Pinpoint the cell where the given text exists, returning its [X, Y] midpoint coordinate. 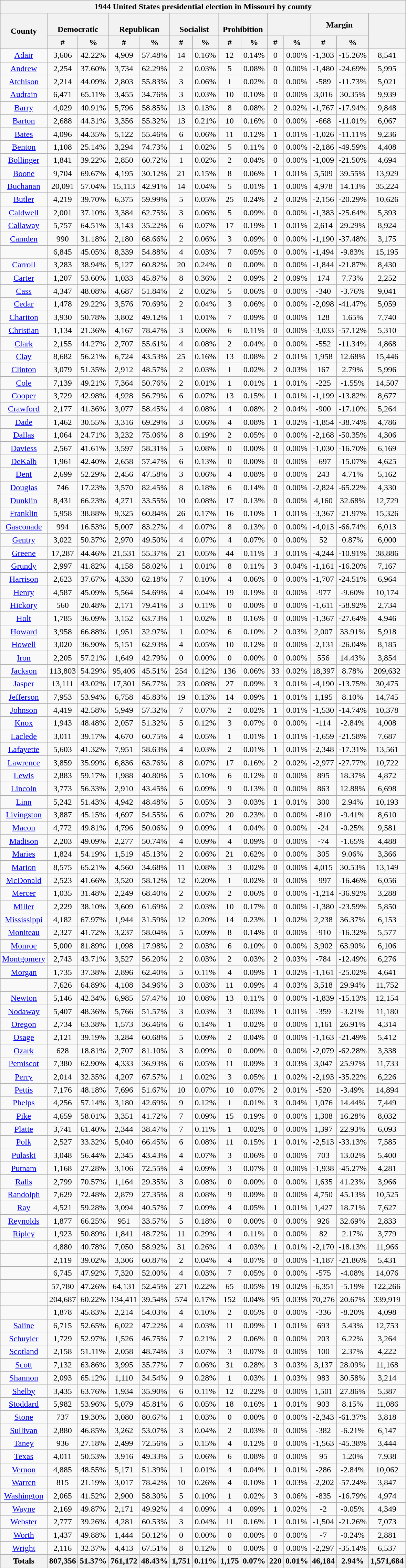
-340 [323, 291]
Gentry [24, 540]
13.02% [353, 1155]
46.85% [93, 1430]
37.60% [93, 68]
-25.64% [353, 213]
12.88% [353, 788]
936 [63, 1443]
4,488 [387, 841]
29.35% [154, 1181]
Grundy [24, 566]
2,229 [63, 906]
66.25% [93, 1221]
70.69% [154, 304]
1,501 [323, 1391]
50.78% [93, 317]
-15.07% [353, 461]
7.73% [353, 278]
-1,030 [323, 448]
2,177 [63, 409]
7,626 [63, 985]
34.96% [154, 985]
44.35% [93, 134]
5,310 [387, 330]
-11.73% [353, 82]
47.58% [154, 474]
4,772 [63, 828]
Callaway [24, 226]
47.26% [93, 1286]
4,098 [387, 1312]
-15.13% [353, 998]
38.10% [93, 906]
3,966 [387, 1181]
48.43% [154, 1561]
-17.10% [353, 409]
Cole [24, 383]
-4,013 [323, 527]
14.43% [353, 658]
39.17% [93, 736]
61.69% [154, 906]
863 [323, 788]
57.48% [154, 55]
271 [181, 1286]
27 [229, 684]
15,113 [124, 186]
-1,563 [323, 1443]
-9.41% [353, 815]
3,741 [63, 1129]
Sullivan [24, 1430]
79.41% [154, 605]
1,824 [63, 854]
-6,351 [323, 1286]
10,193 [387, 802]
64.51% [93, 226]
Texas [24, 1457]
3,773 [63, 788]
3,570 [124, 487]
6,022 [124, 1325]
-11.34% [353, 343]
204,687 [63, 1299]
33.91% [353, 632]
128 [323, 317]
2,121 [63, 1038]
44.46% [93, 553]
6,745 [63, 1273]
-11.11% [353, 134]
36.90% [93, 645]
1,649 [124, 658]
4,256 [63, 1103]
-900 [323, 409]
58.31% [154, 448]
2,688 [63, 121]
3,080 [124, 1417]
51.35% [93, 369]
-14.74% [353, 710]
-21.86% [353, 1260]
Dunklin [24, 501]
1.65% [353, 317]
Platte [24, 1129]
3,094 [124, 1207]
10,722 [387, 762]
2,523 [63, 880]
33 [275, 671]
23 [181, 684]
48.55% [93, 1470]
Margin [339, 25]
35,224 [387, 186]
-589 [323, 82]
4,207 [124, 1077]
-977 [323, 592]
2,910 [124, 788]
-697 [323, 461]
10,378 [387, 710]
1,878 [63, 1312]
-36.92% [353, 893]
2.37% [353, 1352]
-1,163 [323, 1038]
1,988 [124, 775]
41.36% [93, 409]
4,333 [124, 1064]
0.87% [353, 540]
11,733 [387, 1064]
2,970 [124, 540]
-9.60% [353, 592]
17,301 [124, 684]
152 [229, 1299]
4,560 [124, 867]
-2,977 [323, 762]
Morgan [24, 972]
5,796 [124, 108]
-1,480 [323, 68]
51.67% [154, 1090]
Laclede [24, 736]
43.53% [154, 356]
2,896 [124, 972]
2,058 [124, 1352]
-57.24% [353, 1483]
40.91% [93, 108]
983 [323, 1378]
2,158 [63, 1352]
-2,186 [323, 147]
1,033 [124, 278]
-21.49% [353, 1038]
42.98% [93, 396]
-50.35% [353, 435]
8,431 [63, 501]
4,096 [63, 134]
2,743 [63, 959]
6,067 [387, 121]
60.84% [154, 514]
Mississippi [24, 920]
62.29% [154, 68]
65.11% [93, 95]
3,152 [124, 619]
-4.08% [353, 1273]
3,859 [63, 762]
3,262 [124, 1430]
20.48% [93, 605]
Cooper [24, 396]
13,111 [63, 684]
5,564 [124, 592]
62.93% [154, 645]
81.10% [154, 1051]
4,521 [63, 1207]
4,158 [124, 566]
1,168 [63, 1168]
47.92% [93, 1273]
574 [181, 1299]
1,076 [323, 1103]
1,729 [63, 1339]
-37.48% [353, 239]
Scott [24, 1365]
1,108 [63, 147]
20,091 [63, 186]
4,349 [387, 1509]
2,254 [63, 68]
50.06% [154, 828]
3,143 [124, 226]
3,306 [124, 1260]
Saline [24, 1325]
25.14% [93, 147]
Newton [24, 998]
Dent [24, 474]
Washington [24, 1496]
Henry [24, 592]
61.40% [93, 1129]
18,397 [323, 671]
Randolph [24, 1194]
2,833 [387, 1221]
9,325 [124, 514]
32.68% [353, 501]
10,626 [387, 200]
3,180 [124, 1103]
-2,098 [323, 304]
-24.51% [353, 579]
990 [63, 239]
30.12% [154, 173]
68.66% [154, 239]
-359 [323, 1011]
4,222 [387, 1352]
-668 [323, 121]
2.79% [353, 369]
122,266 [387, 1286]
Adair [24, 55]
628 [63, 1051]
-1,494 [323, 252]
52.00% [154, 1273]
14,894 [387, 1090]
6,836 [124, 762]
1,573 [124, 1024]
2,180 [124, 239]
3,455 [124, 95]
35.77% [154, 1365]
27.86% [353, 1391]
67.97% [93, 920]
703 [323, 1155]
2,567 [63, 448]
Bollinger [24, 160]
39.55% [353, 173]
10,174 [387, 592]
62.75% [154, 213]
36.09% [93, 619]
Stone [24, 1417]
Dade [24, 422]
51.32% [154, 723]
64.89% [93, 985]
-2,513 [323, 1142]
10,062 [387, 1470]
-1,190 [323, 239]
9,848 [387, 108]
9,581 [387, 828]
-0.25% [353, 828]
70.57% [93, 1181]
39.19% [93, 1038]
-24 [323, 828]
3,079 [63, 369]
3,237 [124, 933]
Prohibition [243, 25]
35.90% [154, 1391]
3,779 [387, 1234]
4,108 [124, 985]
50.37% [93, 540]
3,356 [124, 121]
-41.47% [353, 304]
32.37% [93, 1548]
-1,380 [323, 906]
54.69% [154, 592]
12,729 [387, 501]
15,195 [387, 252]
Madison [24, 841]
72.56% [154, 1443]
Greene [24, 553]
Marion [24, 867]
-45.38% [353, 1443]
Wayne [24, 1509]
3,958 [63, 632]
55.37% [154, 553]
15,326 [387, 514]
34.54% [154, 1378]
-997 [323, 880]
4,160 [323, 501]
Barton [24, 121]
18.71% [353, 1207]
1,923 [63, 1234]
32.35% [93, 1077]
3,017 [124, 1483]
-1.65% [353, 841]
8,575 [63, 867]
2,614 [323, 226]
32.97% [154, 632]
7,132 [63, 1365]
6,147 [387, 1430]
1,110 [124, 1378]
55.83% [154, 82]
Perry [24, 1077]
20.67% [353, 1299]
Jackson [24, 671]
18.37% [353, 775]
-910 [323, 933]
30.53% [353, 867]
7,073 [387, 1522]
4,796 [124, 828]
66.23% [93, 501]
4,408 [387, 147]
51.43% [93, 802]
-13.82% [353, 396]
1,571,684 [387, 1561]
Audrain [24, 95]
3,818 [387, 1417]
1,098 [124, 946]
5,242 [63, 802]
50.76% [154, 383]
134,411 [124, 1299]
26 [181, 514]
3,729 [63, 396]
1,437 [63, 1535]
6,056 [387, 880]
Ozark [24, 1051]
Cass [24, 291]
52 [323, 540]
4,011 [63, 1457]
-225 [323, 383]
-10.91% [353, 553]
-2,168 [323, 435]
5,757 [63, 226]
43.45% [154, 788]
45.81% [154, 1404]
5,509 [323, 173]
1,164 [124, 1181]
37.10% [93, 213]
Shelby [24, 1391]
15 [229, 1116]
1,035 [63, 893]
-9.83% [353, 252]
49.09% [93, 841]
38.88% [93, 514]
1,735 [63, 972]
-5.19% [353, 1286]
0.36% [205, 278]
58.63% [154, 749]
1,397 [323, 1129]
27.28% [93, 1168]
45.87% [154, 278]
6,715 [63, 1325]
Totals [24, 1561]
8,924 [387, 226]
951 [124, 1221]
-835 [323, 1496]
55.32% [154, 121]
Vernon [24, 1470]
2,623 [63, 579]
3,264 [387, 1339]
-1,839 [323, 998]
48.36% [93, 1011]
-1,854 [323, 422]
3,606 [63, 55]
243 [323, 474]
-2,824 [323, 487]
5,146 [63, 998]
31.48% [93, 893]
Lewis [24, 775]
-23.59% [353, 906]
36.93% [154, 1064]
5,577 [387, 933]
31.18% [93, 239]
6,758 [124, 697]
3,576 [124, 304]
67.57% [154, 1077]
12,753 [387, 1325]
5,431 [387, 1260]
Caldwell [24, 213]
6,226 [387, 1077]
40.80% [154, 775]
Schuyler [24, 1339]
6,964 [387, 579]
4,015 [323, 867]
50.89% [93, 1234]
1,944 [124, 920]
6,000 [387, 540]
-1,383 [323, 213]
Montgomery [24, 959]
8,610 [387, 815]
52.29% [93, 474]
4,413 [124, 1548]
Putnam [24, 1168]
62.18% [154, 579]
Polk [24, 1142]
56.44% [93, 1155]
33.32% [93, 1142]
4,625 [387, 461]
49.12% [154, 317]
4,694 [387, 160]
1,427 [323, 1207]
95,406 [124, 671]
4,659 [63, 1116]
5,059 [387, 304]
56.77% [154, 684]
Moniteau [24, 933]
14,076 [387, 1273]
42.58% [93, 710]
3,930 [63, 317]
3,048 [63, 1155]
18.81% [93, 1051]
2,345 [124, 1155]
Ralls [24, 1181]
7,320 [124, 1273]
7,364 [124, 383]
2,119 [63, 1260]
41.82% [93, 566]
1,958 [323, 356]
5,162 [387, 474]
4,182 [63, 920]
3,016 [323, 95]
1944 United States presidential election in Missouri by county [203, 7]
5,412 [387, 1038]
33.55% [154, 501]
-58.92% [353, 605]
1,064 [63, 435]
-11.01% [353, 121]
1,462 [63, 422]
-1,214 [323, 893]
51.11% [93, 1352]
Nodaway [24, 1011]
6,106 [387, 946]
60.72% [154, 160]
3,338 [387, 1051]
11,752 [387, 985]
6,698 [387, 788]
-1,199 [323, 396]
994 [63, 527]
-1,367 [323, 619]
3,106 [124, 1168]
4,946 [387, 619]
72.48% [93, 1194]
1,175 [229, 1561]
5,766 [124, 1011]
57,780 [63, 1286]
560 [63, 605]
Jasper [24, 684]
Oregon [24, 1024]
1,961 [63, 461]
78.47% [154, 330]
Holt [24, 619]
3,995 [124, 1365]
28.09% [353, 1365]
11,180 [387, 1011]
6,169 [387, 448]
41.66% [93, 880]
4,885 [63, 1470]
Osage [24, 1038]
Dallas [24, 435]
Bates [24, 134]
21.19% [93, 1483]
Iron [24, 658]
5,958 [63, 514]
8,339 [124, 252]
4,029 [63, 108]
Miller [24, 906]
30.35% [353, 95]
Johnson [24, 710]
737 [63, 1417]
38.47% [154, 1129]
5,918 [387, 632]
-49.59% [353, 147]
-17.31% [353, 749]
48.08% [93, 291]
36.37% [353, 920]
2,344 [124, 1129]
-1.55% [353, 383]
4,587 [63, 592]
Chariton [24, 317]
74.73% [154, 147]
5,949 [124, 710]
4,306 [387, 435]
4,942 [124, 802]
7,951 [124, 749]
5,127 [124, 265]
75.06% [154, 435]
43.71% [93, 959]
3,902 [323, 946]
13,929 [387, 173]
-784 [323, 959]
3,435 [63, 1391]
3,597 [124, 448]
7,380 [63, 1064]
30.55% [93, 422]
13,149 [387, 867]
49.50% [154, 540]
58.92% [154, 1247]
-1,844 [323, 265]
Boone [24, 173]
59.99% [154, 200]
-16.32% [353, 933]
-520 [323, 1090]
17.98% [154, 946]
Buchanan [24, 186]
895 [323, 775]
63.86% [93, 1365]
29.22% [93, 304]
8,682 [63, 356]
82.45% [154, 487]
4,872 [387, 775]
80.67% [154, 1417]
-24.69% [353, 68]
3,802 [124, 317]
8,541 [387, 55]
39.22% [93, 160]
48.18% [93, 1090]
38.94% [93, 265]
Jefferson [24, 697]
45.09% [93, 592]
100 [323, 1352]
-21.97% [353, 514]
7,449 [387, 1103]
-2,131 [323, 645]
5,982 [63, 1404]
-21.87% [353, 265]
48.57% [154, 369]
2,327 [63, 933]
DeKalb [24, 461]
5,040 [124, 1142]
16 [229, 514]
-6.21% [353, 1430]
41.52% [93, 1496]
-15.26% [353, 55]
-2,202 [323, 1483]
-2,193 [323, 1077]
6,985 [124, 998]
53.96% [93, 1404]
2,499 [124, 1443]
14.13% [353, 186]
Webster [24, 1522]
2,277 [124, 841]
4,786 [387, 422]
8,032 [387, 1116]
38,886 [387, 553]
6.22% [353, 1339]
27.18% [93, 1443]
34.76% [154, 95]
3,316 [124, 422]
1,785 [63, 619]
Ripley [24, 1234]
14,507 [387, 383]
58.85% [154, 108]
4,697 [124, 815]
3,384 [124, 213]
52.65% [93, 1325]
746 [63, 487]
55.46% [154, 134]
3,284 [124, 1038]
58.30% [154, 1496]
42.34% [93, 998]
33.57% [154, 1221]
Howard [24, 632]
Pike [24, 1116]
-7 [323, 1535]
4,419 [63, 710]
7,953 [63, 697]
-286 [323, 1470]
-2 [323, 1509]
1,207 [63, 278]
57.14% [93, 1103]
49.21% [93, 383]
2,912 [124, 369]
49.88% [93, 1535]
2,014 [63, 1077]
Pemiscot [24, 1064]
7,740 [387, 317]
-1,707 [323, 579]
31.59% [154, 920]
17,287 [63, 553]
51.84% [154, 291]
-35.22% [353, 1077]
15,446 [387, 356]
3,137 [323, 1365]
Christian [24, 330]
3,527 [124, 959]
3,175 [387, 239]
11,168 [387, 1365]
-3.21% [353, 1011]
1,444 [124, 1535]
3,887 [63, 815]
-1,009 [323, 160]
5,407 [63, 1011]
Monroe [24, 946]
42.91% [154, 186]
-65.22% [353, 487]
2,803 [124, 82]
-1,659 [323, 736]
69.67% [93, 173]
37.67% [93, 579]
58.02% [154, 566]
County [24, 31]
12,154 [387, 998]
49.81% [93, 828]
51.37% [93, 1561]
8,185 [387, 645]
2,116 [63, 1548]
72.55% [154, 1168]
-1,026 [323, 134]
-20.29% [353, 200]
-16.79% [353, 1496]
57.32% [154, 710]
1,526 [124, 1339]
Shannon [24, 1378]
5,264 [387, 409]
39.70% [93, 200]
4,868 [387, 343]
22.93% [353, 1129]
3,854 [387, 658]
Lafayette [24, 749]
41.61% [93, 448]
-2,343 [323, 1417]
40.57% [154, 1207]
4,750 [323, 1194]
46,184 [323, 1561]
17.23% [93, 487]
2,169 [63, 1509]
3,214 [387, 1378]
2,456 [124, 474]
Carter [24, 278]
113,803 [63, 671]
3,351 [124, 1116]
4,978 [323, 186]
-27.64% [353, 619]
693 [323, 1325]
68.40% [154, 893]
53.60% [93, 278]
3,022 [63, 540]
3,020 [63, 645]
5,079 [124, 1404]
9,236 [387, 134]
44.27% [93, 343]
14.44% [353, 1103]
63.90% [353, 946]
556 [323, 658]
2,001 [63, 213]
Socialist [194, 25]
7,938 [387, 1457]
2,900 [124, 1496]
7,696 [124, 1090]
Stoddard [24, 1404]
0.29% [205, 1234]
Scotland [24, 1352]
7,176 [63, 1090]
-0.24% [353, 1535]
Howell [24, 645]
2,057 [124, 723]
1.20% [353, 1457]
6,537 [387, 1548]
-8.20% [353, 1312]
4,880 [63, 1247]
Carroll [24, 265]
14,745 [387, 697]
50.74% [154, 841]
65.21% [93, 867]
8,677 [387, 396]
60.82% [154, 265]
5.43% [353, 1325]
2.17% [353, 1234]
-25.02% [353, 972]
Barry [24, 108]
Clay [24, 356]
54.55% [154, 815]
49.33% [154, 1457]
Mercer [24, 893]
30.58% [353, 1378]
1,161 [323, 1024]
-4,244 [323, 553]
-3,367 [323, 514]
Maries [24, 854]
58.04% [154, 933]
9,939 [387, 95]
78.42% [154, 1483]
-66.74% [353, 527]
81.89% [93, 946]
136 [229, 671]
Republican [139, 25]
42.69% [154, 1103]
48.74% [154, 1352]
63.73% [154, 619]
7,167 [387, 566]
27.35% [154, 1194]
65 [229, 1286]
49.87% [93, 1509]
7,585 [387, 1142]
2,205 [63, 658]
3,366 [387, 854]
-3,033 [323, 330]
5,995 [387, 68]
60.75% [154, 736]
-382 [323, 1430]
44.09% [93, 82]
0.62% [254, 854]
52.45% [154, 1286]
16.28% [353, 1116]
9.06% [353, 854]
2,065 [63, 1496]
6,724 [124, 356]
-1,187 [323, 1260]
41.23% [353, 1181]
67.51% [154, 1548]
Linn [24, 802]
6,375 [124, 200]
45.51% [154, 671]
Douglas [24, 487]
50.12% [154, 1535]
1,308 [323, 1116]
3,518 [323, 985]
Phelps [24, 1103]
53.94% [93, 697]
305 [323, 854]
13,561 [387, 749]
Cedar [24, 304]
5,603 [63, 749]
-13.75% [353, 684]
-16.20% [353, 566]
Hickory [24, 605]
18 [229, 1404]
65.12% [93, 1378]
19.30% [93, 1417]
63.38% [93, 1024]
2,249 [124, 893]
Clark [24, 343]
4,008 [387, 723]
4,347 [63, 291]
43.02% [93, 684]
4.71% [353, 474]
42.79% [154, 658]
2,093 [63, 1378]
-2,156 [323, 200]
Andrew [24, 68]
53.07% [154, 1430]
51.57% [154, 1011]
62.40% [154, 972]
Pulaski [24, 1155]
62.90% [93, 1064]
42.40% [93, 461]
-61.37% [353, 1417]
58.12% [154, 880]
54.03% [154, 1312]
3,288 [387, 893]
26.91% [353, 1024]
926 [323, 1221]
54.29% [93, 671]
1,195 [323, 697]
Lawrence [24, 762]
Clinton [24, 369]
52.97% [93, 1339]
6,276 [387, 959]
Pettis [24, 1090]
2,881 [387, 1535]
60.53% [154, 1522]
7,050 [124, 1247]
45.15% [93, 815]
83.27% [154, 527]
Camden [24, 239]
Ray [24, 1207]
70,276 [323, 1299]
44.31% [93, 121]
6,845 [63, 252]
Livingston [24, 815]
54.19% [93, 854]
-21.50% [353, 160]
57.04% [93, 186]
-810 [323, 815]
54.88% [154, 252]
36.46% [154, 1024]
1,134 [63, 330]
2,238 [323, 920]
Taney [24, 1443]
-12.49% [353, 959]
59.17% [93, 775]
45.05% [93, 252]
-1,767 [323, 108]
903 [323, 1404]
-3.76% [353, 291]
3,232 [124, 435]
2,658 [124, 461]
7,629 [63, 1194]
58.45% [154, 409]
McDonald [24, 880]
-0.05% [353, 1509]
Crawford [24, 409]
3,444 [387, 1443]
7,627 [387, 1207]
66.45% [154, 1142]
5,393 [387, 213]
2,007 [323, 632]
43.43% [154, 1155]
-74 [323, 841]
5,021 [387, 82]
-552 [323, 343]
-336 [323, 1312]
3,916 [124, 1457]
39.02% [93, 1260]
174 [323, 278]
60.87% [154, 1260]
59.28% [93, 1207]
3,847 [387, 1483]
2,777 [63, 1522]
42.22% [93, 55]
209,632 [387, 671]
8.10% [353, 697]
807,356 [63, 1561]
-1,504 [323, 1522]
4,928 [124, 396]
167 [323, 369]
21,531 [124, 553]
11,086 [387, 1404]
Knox [24, 723]
3,283 [63, 265]
9,041 [387, 291]
35.22% [154, 226]
Harrison [24, 579]
Wright [24, 1548]
-3.49% [353, 1090]
Benton [24, 147]
-57.12% [353, 330]
-2,079 [323, 1051]
1,951 [124, 632]
-45.27% [353, 1168]
3,520 [124, 880]
12.68% [353, 356]
16.53% [93, 527]
4,641 [387, 972]
49.92% [154, 1509]
-38.74% [353, 422]
-21.26% [353, 1522]
2,799 [63, 1181]
56.20% [154, 959]
3,011 [63, 736]
-16.70% [353, 448]
5,000 [63, 946]
-1,611 [323, 605]
-1,530 [323, 710]
5,996 [387, 369]
4,974 [387, 1496]
339,919 [387, 1299]
7,139 [63, 383]
48.72% [154, 1234]
-4,190 [323, 684]
1,877 [63, 1221]
57.21% [93, 658]
56.21% [93, 356]
6,013 [387, 527]
815 [63, 1483]
21.36% [93, 330]
46.75% [154, 1339]
761,172 [124, 1561]
2,997 [63, 566]
2,880 [63, 1430]
47.22% [154, 1325]
4,219 [63, 200]
4,314 [387, 1024]
5,387 [387, 1391]
40.78% [93, 1247]
5,122 [124, 134]
3,077 [124, 409]
Butler [24, 200]
1,751 [181, 1561]
55.61% [154, 343]
-62.28% [353, 1051]
4,167 [124, 330]
4,271 [124, 501]
24.71% [93, 435]
34.68% [154, 867]
-17.94% [353, 108]
3,734 [124, 68]
2,883 [63, 775]
Warren [24, 1483]
8.78% [353, 671]
35.99% [93, 762]
203 [323, 1339]
Atchison [24, 82]
1,635 [323, 1181]
56.33% [93, 788]
-2,170 [323, 1247]
-1,303 [323, 55]
2,527 [63, 1142]
4,909 [124, 55]
37.38% [93, 972]
Franklin [24, 514]
2,252 [387, 278]
3,047 [323, 1064]
30,475 [387, 684]
8,430 [387, 265]
Democratic [78, 25]
51.39% [154, 1470]
6,471 [63, 95]
3,294 [124, 147]
-26.04% [353, 645]
5,007 [124, 527]
9,704 [63, 173]
60.22% [93, 1299]
7,687 [387, 736]
1,519 [124, 854]
4,670 [124, 736]
-16.46% [353, 880]
69.29% [154, 422]
8.15% [353, 1404]
5,151 [124, 645]
44 [229, 553]
300 [323, 802]
32.69% [353, 1221]
-2,297 [323, 1548]
-114 [323, 723]
1,943 [63, 723]
2,850 [124, 160]
-21.58% [353, 736]
3,609 [124, 906]
1,934 [124, 1391]
39.54% [154, 1299]
220 [275, 1561]
Reynolds [24, 1221]
Lincoln [24, 788]
254 [181, 671]
-35.14% [353, 1548]
39.26% [93, 1522]
-2,348 [323, 749]
6,093 [387, 1129]
Worth [24, 1535]
-33.13% [353, 1142]
-27.77% [353, 762]
-18.13% [353, 1247]
Macon [24, 828]
82 [323, 1234]
Daviess [24, 448]
10,525 [387, 1194]
5,850 [387, 906]
2,699 [63, 474]
41.32% [93, 749]
25.97% [353, 1064]
5,400 [387, 1155]
2,879 [124, 1194]
11,966 [387, 1247]
29.29% [353, 226]
56.79% [154, 396]
1,478 [63, 304]
64,131 [124, 1286]
2,155 [63, 343]
6,153 [387, 920]
29.94% [353, 985]
-1,938 [323, 1168]
60.68% [154, 1038]
4,687 [124, 291]
50.53% [93, 1457]
Gasconade [24, 527]
58.01% [93, 1116]
2,203 [63, 841]
4,195 [124, 173]
66.88% [93, 632]
-575 [323, 1273]
5,171 [124, 1470]
